Return [X, Y] of the center of cell containing provided text 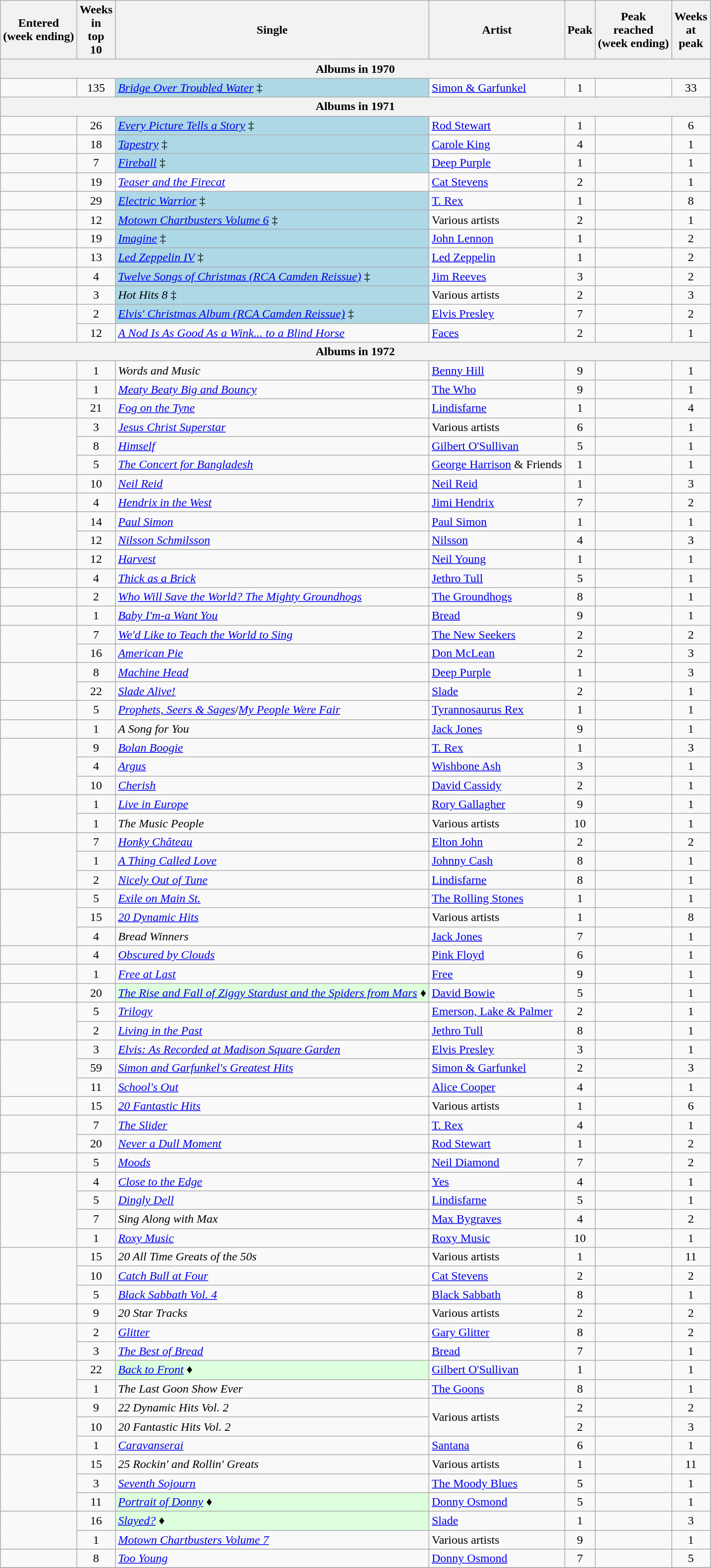
59 [96, 1068]
20 Fantastic Hits Vol. 2 [272, 1426]
Hendrix in the West [272, 502]
Slayed? ♦ [272, 1521]
Benny Hill [497, 371]
Sing Along with Max [272, 1219]
The Who [497, 389]
Close to the Edge [272, 1182]
Weeksatpeak [691, 30]
Jesus Christ Superstar [272, 427]
Glitter [272, 1332]
Seventh Sojourn [272, 1483]
Jim Reeves [497, 276]
The Music People [272, 823]
Tyrannosaurus Rex [497, 710]
Carole King [497, 144]
A Nod Is As Good As a Wink... to a Blind Horse [272, 333]
22 Dynamic Hits Vol. 2 [272, 1407]
Teaser and the Firecat [272, 182]
20 Fantastic Hits [272, 1106]
Neil Young [497, 559]
18 [96, 144]
Rory Gallagher [497, 804]
Bridge Over Troubled Water ‡ [272, 88]
Gary Glitter [497, 1332]
Wishbone Ash [497, 766]
Entered (week ending) [39, 30]
Yes [497, 1182]
Slade Alive! [272, 691]
Motown Chartbusters Volume 6 ‡ [272, 219]
Every Picture Tells a Story ‡ [272, 125]
Elvis' Christmas Album (RCA Camden Reissue) ‡ [272, 314]
The Last Goon Show Ever [272, 1389]
20 Dynamic Hits [272, 918]
David Cassidy [497, 785]
George Harrison & Friends [497, 465]
The Best of Bread [272, 1351]
Himself [272, 446]
John Lennon [497, 238]
The Goons [497, 1389]
A Thing Called Love [272, 861]
Hot Hits 8 ‡ [272, 295]
Harvest [272, 559]
33 [691, 88]
Thick as a Brick [272, 578]
Live in Europe [272, 804]
Pink Floyd [497, 955]
Nilsson Schmilsson [272, 540]
Albums in 1970 [355, 69]
Led Zeppelin IV ‡ [272, 257]
The Groundhogs [497, 597]
The Moody Blues [497, 1483]
Argus [272, 766]
Jimi Hendrix [497, 502]
Weeksintop10 [96, 30]
Who Will Save the World? The Mighty Groundhogs [272, 597]
Peakreached (week ending) [633, 30]
Santana [497, 1445]
Trilogy [272, 1012]
Twelve Songs of Christmas (RCA Camden Reissue) ‡ [272, 276]
Words and Music [272, 371]
The Slider [272, 1125]
20 Star Tracks [272, 1313]
School's Out [272, 1087]
135 [96, 88]
Living in the Past [272, 1030]
David Bowie [497, 993]
Baby I'm-a Want You [272, 616]
Simon and Garfunkel's Greatest Hits [272, 1068]
Free at Last [272, 974]
The Rolling Stones [497, 899]
Machine Head [272, 672]
Exile on Main St. [272, 899]
Johnny Cash [497, 861]
The Concert for Bangladesh [272, 465]
Max Bygraves [497, 1219]
Artist [497, 30]
Cherish [272, 785]
Prophets, Seers & Sages/My People Were Fair [272, 710]
14 [96, 521]
Free [497, 974]
21 [96, 408]
Elton John [497, 842]
Electric Warrior ‡ [272, 201]
Fog on the Tyne [272, 408]
American Pie [272, 653]
Imagine ‡ [272, 238]
The Rise and Fall of Ziggy Stardust and the Spiders from Mars ♦ [272, 993]
Alice Cooper [497, 1087]
20 All Time Greats of the 50s [272, 1257]
Elvis: As Recorded at Madison Square Garden [272, 1049]
25 Rockin' and Rollin' Greats [272, 1464]
Never a Dull Moment [272, 1143]
Too Young [272, 1559]
Albums in 1971 [355, 107]
Motown Chartbusters Volume 7 [272, 1540]
Back to Front ♦ [272, 1370]
Moods [272, 1162]
Faces [497, 333]
We'd Like to Teach the World to Sing [272, 635]
Black Sabbath Vol. 4 [272, 1295]
26 [96, 125]
Bread Winners [272, 936]
The New Seekers [497, 635]
Led Zeppelin [497, 257]
Peak [580, 30]
Obscured by Clouds [272, 955]
Neil Diamond [497, 1162]
Fireball ‡ [272, 163]
A Song for You [272, 729]
Caravanserai [272, 1445]
Catch Bull at Four [272, 1276]
Albums in 1972 [355, 352]
Don McLean [497, 653]
Tapestry ‡ [272, 144]
Single [272, 30]
Nicely Out of Tune [272, 879]
29 [96, 201]
Portrait of Donny ♦ [272, 1502]
Nilsson [497, 540]
Emerson, Lake & Palmer [497, 1012]
13 [96, 257]
Dingly Dell [272, 1200]
Honky Château [272, 842]
Black Sabbath [497, 1295]
Bolan Boogie [272, 748]
Meaty Beaty Big and Bouncy [272, 389]
